For the text-containing cell, return its midpoint in [X, Y] coordinate format. 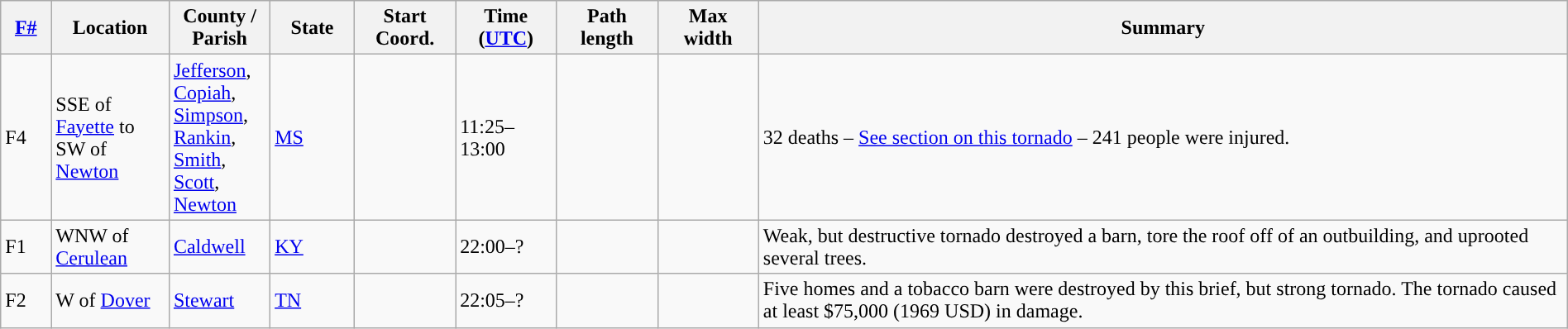
Five homes and a tobacco barn were destroyed by this brief, but strong tornado. The tornado caused at least $75,000 (1969 USD) in damage. [1163, 301]
Path length [607, 28]
Summary [1163, 28]
F# [26, 28]
SSE of Fayette to SW of Newton [111, 137]
State [313, 28]
TN [313, 301]
Caldwell [219, 246]
Max width [708, 28]
County / Parish [219, 28]
F4 [26, 137]
Time (UTC) [506, 28]
Stewart [219, 301]
22:05–? [506, 301]
F1 [26, 246]
W of Dover [111, 301]
Jefferson, Copiah, Simpson, Rankin, Smith, Scott, Newton [219, 137]
WNW of Cerulean [111, 246]
KY [313, 246]
32 deaths – See section on this tornado – 241 people were injured. [1163, 137]
Start Coord. [404, 28]
Location [111, 28]
11:25–13:00 [506, 137]
F2 [26, 301]
Weak, but destructive tornado destroyed a barn, tore the roof off of an outbuilding, and uprooted several trees. [1163, 246]
22:00–? [506, 246]
MS [313, 137]
